Identify which cell holds the provided text, then report its [x, y] central coordinate. 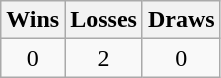
2 [104, 58]
Draws [181, 20]
Losses [104, 20]
Wins [33, 20]
